Capture the cell that displays the provided text and extract its [x, y] central coordinate. 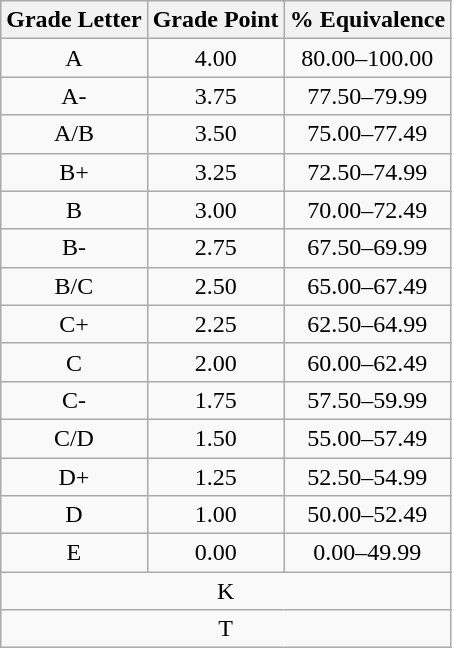
3.00 [216, 210]
77.50–79.99 [367, 96]
B- [74, 248]
80.00–100.00 [367, 58]
3.75 [216, 96]
T [226, 629]
K [226, 591]
A [74, 58]
C- [74, 400]
1.50 [216, 438]
3.50 [216, 134]
1.00 [216, 515]
52.50–54.99 [367, 477]
C+ [74, 324]
55.00–57.49 [367, 438]
50.00–52.49 [367, 515]
62.50–64.99 [367, 324]
0.00 [216, 553]
Grade Point [216, 20]
57.50–59.99 [367, 400]
B+ [74, 172]
65.00–67.49 [367, 286]
2.00 [216, 362]
B [74, 210]
75.00–77.49 [367, 134]
A/B [74, 134]
70.00–72.49 [367, 210]
1.75 [216, 400]
% Equivalence [367, 20]
D+ [74, 477]
0.00–49.99 [367, 553]
4.00 [216, 58]
2.75 [216, 248]
60.00–62.49 [367, 362]
C [74, 362]
67.50–69.99 [367, 248]
2.50 [216, 286]
A- [74, 96]
C/D [74, 438]
Grade Letter [74, 20]
E [74, 553]
3.25 [216, 172]
D [74, 515]
B/C [74, 286]
72.50–74.99 [367, 172]
1.25 [216, 477]
2.25 [216, 324]
